Find where the given text appears and provide that cell's center as [x, y] coordinate. 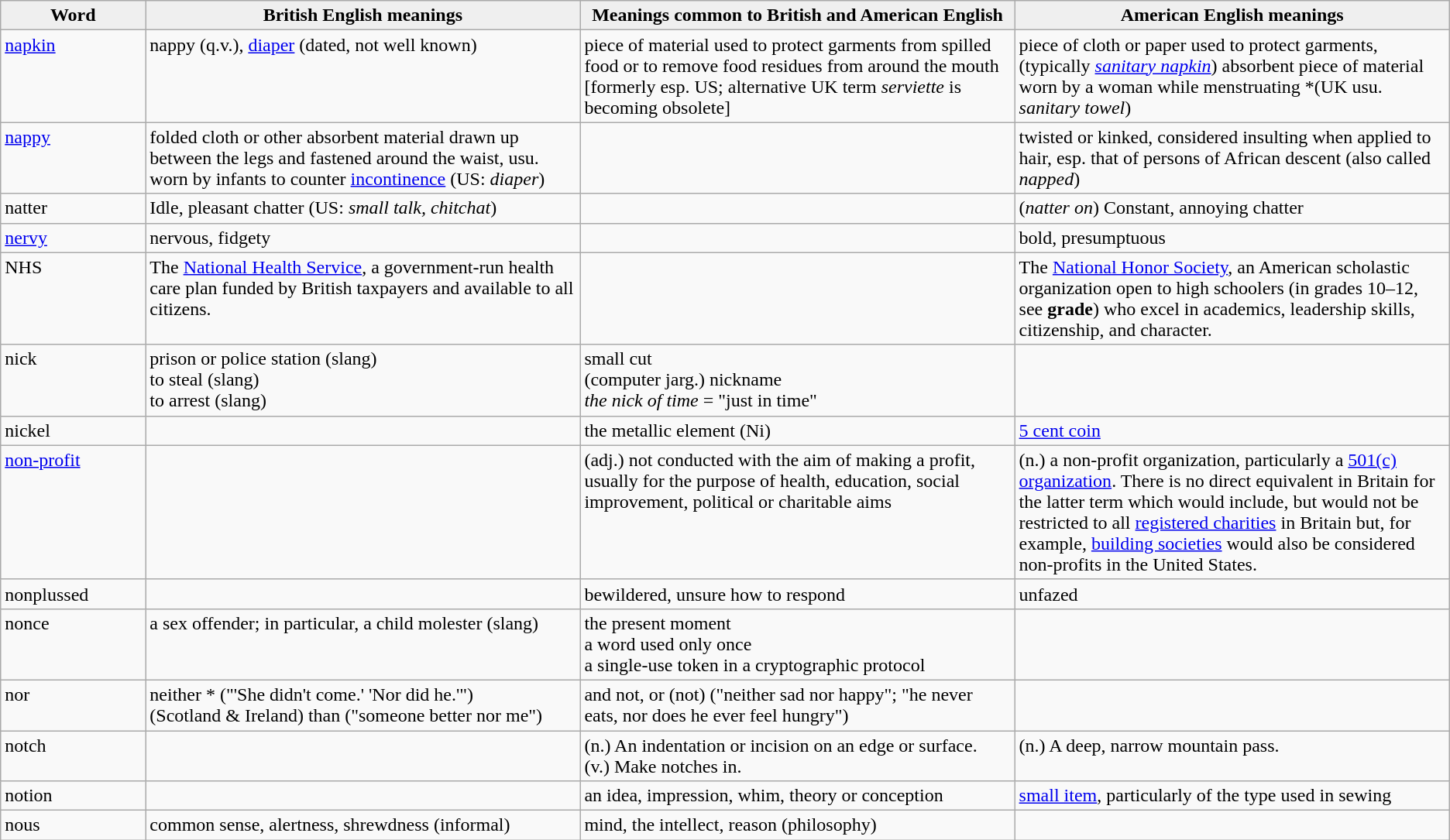
nappy (q.v.), diaper (dated, not well known) [362, 76]
Word [73, 15]
mind, the intellect, reason (philosophy) [798, 825]
notch [73, 756]
common sense, alertness, shrewdness (informal) [362, 825]
and not, or (not) ("neither sad nor happy"; "he never eats, nor does he ever feel hungry") [798, 705]
nor [73, 705]
unfazed [1232, 594]
Meanings common to British and American English [798, 15]
the present momenta word used only oncea single-use token in a cryptographic protocol [798, 644]
non-profit [73, 513]
bold, presumptuous [1232, 238]
natter [73, 208]
nonce [73, 644]
prison or police station (slang)to steal (slang)to arrest (slang) [362, 380]
napkin [73, 76]
NHS [73, 299]
twisted or kinked, considered insulting when applied to hair, esp. that of persons of African descent (also called napped) [1232, 158]
Idle, pleasant chatter (US: small talk, chitchat) [362, 208]
notion [73, 796]
nappy [73, 158]
nonplussed [73, 594]
nervous, fidgety [362, 238]
(natter on) Constant, annoying chatter [1232, 208]
American English meanings [1232, 15]
the metallic element (Ni) [798, 430]
nervy [73, 238]
neither * ("'She didn't come.' 'Nor did he.'")(Scotland & Ireland) than ("someone better nor me") [362, 705]
5 cent coin [1232, 430]
small item, particularly of the type used in sewing [1232, 796]
nickel [73, 430]
an idea, impression, whim, theory or conception [798, 796]
nous [73, 825]
(n.) A deep, narrow mountain pass. [1232, 756]
(adj.) not conducted with the aim of making a profit, usually for the purpose of health, education, social improvement, political or charitable aims [798, 513]
bewildered, unsure how to respond [798, 594]
The National Health Service, a government-run health care plan funded by British taxpayers and available to all citizens. [362, 299]
a sex offender; in particular, a child molester (slang) [362, 644]
(n.) An indentation or incision on an edge or surface. (v.) Make notches in. [798, 756]
small cut(computer jarg.) nicknamethe nick of time = "just in time" [798, 380]
nick [73, 380]
British English meanings [362, 15]
